Extract the [X, Y] coordinate from the center of the cell holding the provided text.  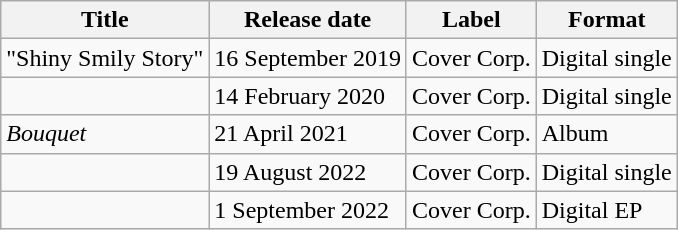
Bouquet [105, 134]
14 February 2020 [308, 96]
Album [606, 134]
Release date [308, 20]
Title [105, 20]
1 September 2022 [308, 210]
19 August 2022 [308, 172]
16 September 2019 [308, 58]
"Shiny Smily Story" [105, 58]
Format [606, 20]
Label [471, 20]
21 April 2021 [308, 134]
Digital EP [606, 210]
